Extract the (X, Y) coordinate from the center of the cell holding the provided text.  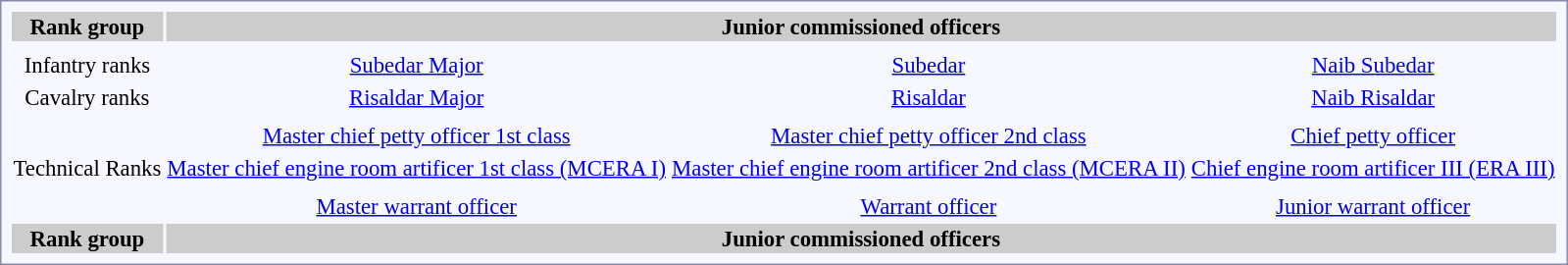
Risaldar (930, 97)
Master chief engine room artificer 2nd class (MCERA II) (930, 168)
Naib Risaldar (1373, 97)
Cavalry ranks (87, 97)
Master chief engine room artificer 1st class (MCERA I) (417, 168)
Technical Ranks (87, 168)
Naib Subedar (1373, 65)
Junior warrant officer (1373, 206)
Master chief petty officer 2nd class (930, 135)
Chief engine room artificer III (ERA III) (1373, 168)
Subedar (930, 65)
Chief petty officer (1373, 135)
Master warrant officer (417, 206)
Warrant officer (930, 206)
Infantry ranks (87, 65)
Risaldar Major (417, 97)
Master chief petty officer 1st class (417, 135)
Subedar Major (417, 65)
